Scan for the cell matching the given text and deliver its (X, Y) coordinate at center. 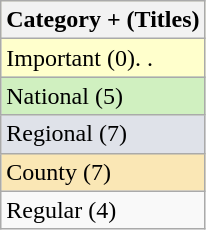
Regional (7) (103, 134)
Important (0). . (103, 58)
Regular (4) (103, 210)
County (7) (103, 172)
Category + (Titles) (103, 20)
National (5) (103, 96)
